Search for the cell housing the specified text and yield its [x, y] center coordinate. 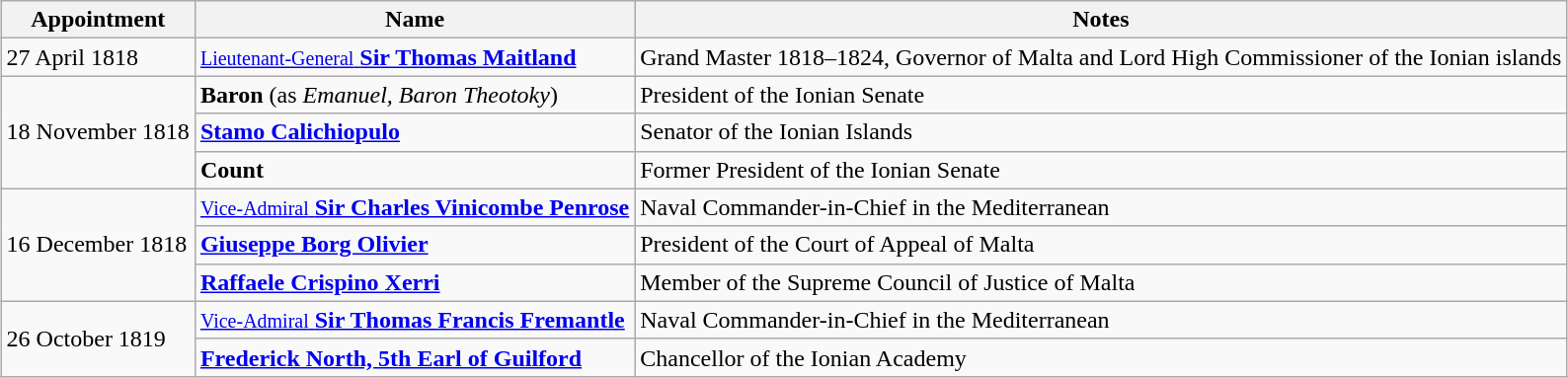
Senator of the Ionian Islands [1101, 132]
Giuseppe Borg Olivier [415, 245]
Stamo Calichiopulo [415, 132]
Lieutenant-General Sir Thomas Maitland [415, 57]
18 November 1818 [98, 132]
Raffaele Crispino Xerri [415, 282]
Chancellor of the Ionian Academy [1101, 357]
16 December 1818 [98, 245]
Grand Master 1818–1824, Governor of Malta and Lord High Commissioner of the Ionian islands [1101, 57]
President of the Court of Appeal of Malta [1101, 245]
Appointment [98, 20]
Count [415, 170]
26 October 1819 [98, 339]
27 April 1818 [98, 57]
Former President of the Ionian Senate [1101, 170]
Member of the Supreme Council of Justice of Malta [1101, 282]
Vice-Admiral Sir Charles Vinicombe Penrose [415, 207]
President of the Ionian Senate [1101, 95]
Frederick North, 5th Earl of Guilford [415, 357]
Vice-Admiral Sir Thomas Francis Fremantle [415, 320]
Baron (as Emanuel, Baron Theotoky) [415, 95]
Name [415, 20]
Notes [1101, 20]
